Output the [X, Y] coordinate of the center of the cell containing the given text.  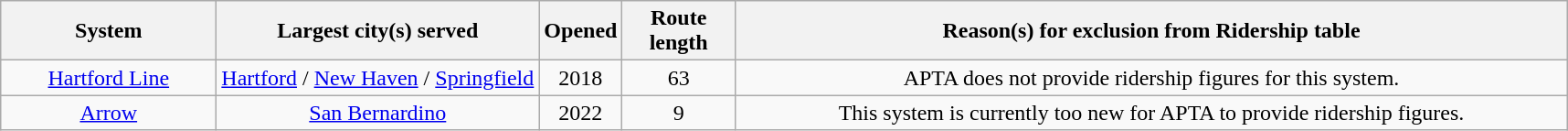
Hartford Line [109, 78]
Arrow [109, 113]
This system is currently too new for APTA to provide ridership figures. [1151, 113]
Largest city(s) served [378, 31]
2022 [581, 113]
Route length [679, 31]
Hartford / New Haven / Springfield [378, 78]
2018 [581, 78]
System [109, 31]
63 [679, 78]
Reason(s) for exclusion from Ridership table [1151, 31]
9 [679, 113]
APTA does not provide ridership figures for this system. [1151, 78]
Opened [581, 31]
San Bernardino [378, 113]
